Output the (X, Y) coordinate of the center of the cell containing the given text.  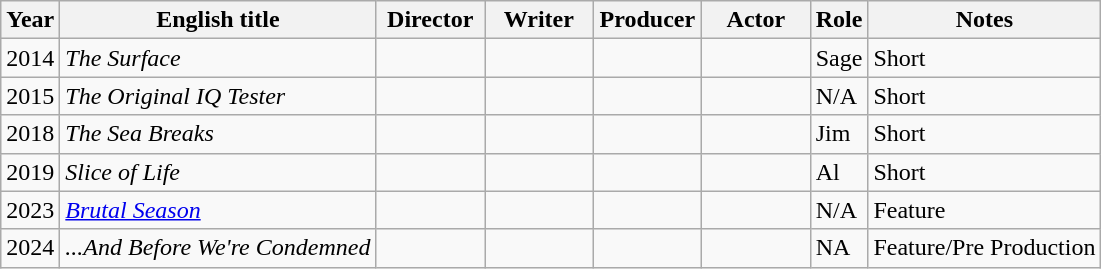
2018 (30, 134)
Role (839, 20)
Writer (538, 20)
Brutal Season (218, 210)
2024 (30, 248)
Al (839, 172)
The Sea Breaks (218, 134)
Sage (839, 58)
Notes (984, 20)
Slice of Life (218, 172)
...And Before We're Condemned (218, 248)
NA (839, 248)
Producer (648, 20)
2019 (30, 172)
English title (218, 20)
The Surface (218, 58)
2023 (30, 210)
Director (430, 20)
Feature (984, 210)
2015 (30, 96)
Jim (839, 134)
Year (30, 20)
2014 (30, 58)
Feature/Pre Production (984, 248)
The Original IQ Tester (218, 96)
Actor (756, 20)
